Identify which cell holds the provided text, then report its (X, Y) central coordinate. 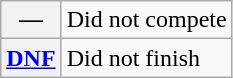
DNF (31, 58)
— (31, 20)
Did not compete (146, 20)
Did not finish (146, 58)
